Return (x, y) of the center of cell containing provided text 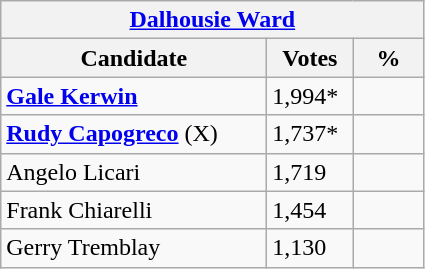
1,737* (310, 134)
1,130 (310, 248)
Dalhousie Ward (212, 20)
Gerry Tremblay (134, 248)
Candidate (134, 58)
Angelo Licari (134, 172)
Gale Kerwin (134, 96)
Rudy Capogreco (X) (134, 134)
Frank Chiarelli (134, 210)
Votes (310, 58)
% (388, 58)
1,994* (310, 96)
1,454 (310, 210)
1,719 (310, 172)
